Return the (X, Y) coordinate for the center point of the cell that contains the specified text.  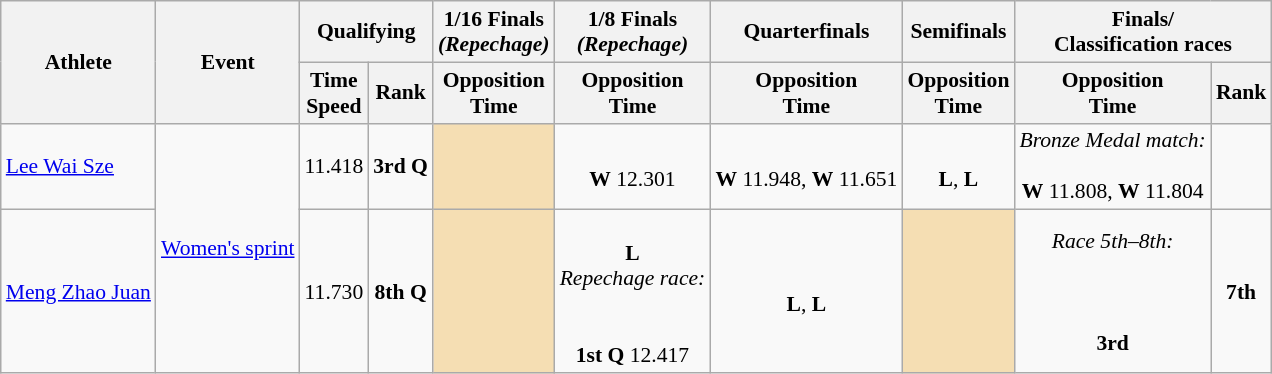
LRepechage race:1st Q 12.417 (633, 292)
1/16 Finals(Repechage) (494, 32)
11.730 (334, 292)
Bronze Medal match:W 11.808, W 11.804 (1112, 166)
Athlete (78, 62)
Event (228, 62)
11.418 (334, 166)
7th (1242, 292)
W 12.301 (633, 166)
Quarterfinals (806, 32)
TimeSpeed (334, 92)
1/8 Finals(Repechage) (633, 32)
3rd Q (400, 166)
Race 5th–8th:3rd (1112, 292)
W 11.948, W 11.651 (806, 166)
Lee Wai Sze (78, 166)
Qualifying (366, 32)
Semifinals (958, 32)
Finals/Classification races (1142, 32)
8th Q (400, 292)
Women's sprint (228, 248)
Meng Zhao Juan (78, 292)
